From the cell containing the given text, extract its center point as [X, Y] coordinate. 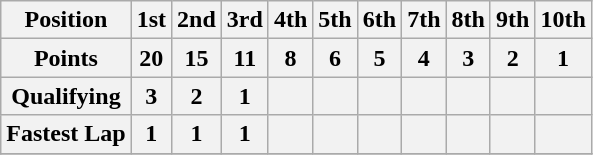
4 [424, 58]
11 [244, 58]
20 [151, 58]
1st [151, 20]
Fastest Lap [66, 134]
5th [335, 20]
15 [197, 58]
2nd [197, 20]
7th [424, 20]
3rd [244, 20]
Points [66, 58]
Position [66, 20]
6th [379, 20]
4th [290, 20]
9th [512, 20]
10th [563, 20]
8th [468, 20]
8 [290, 58]
Qualifying [66, 96]
6 [335, 58]
5 [379, 58]
